Return [x, y] of the center of cell containing provided text 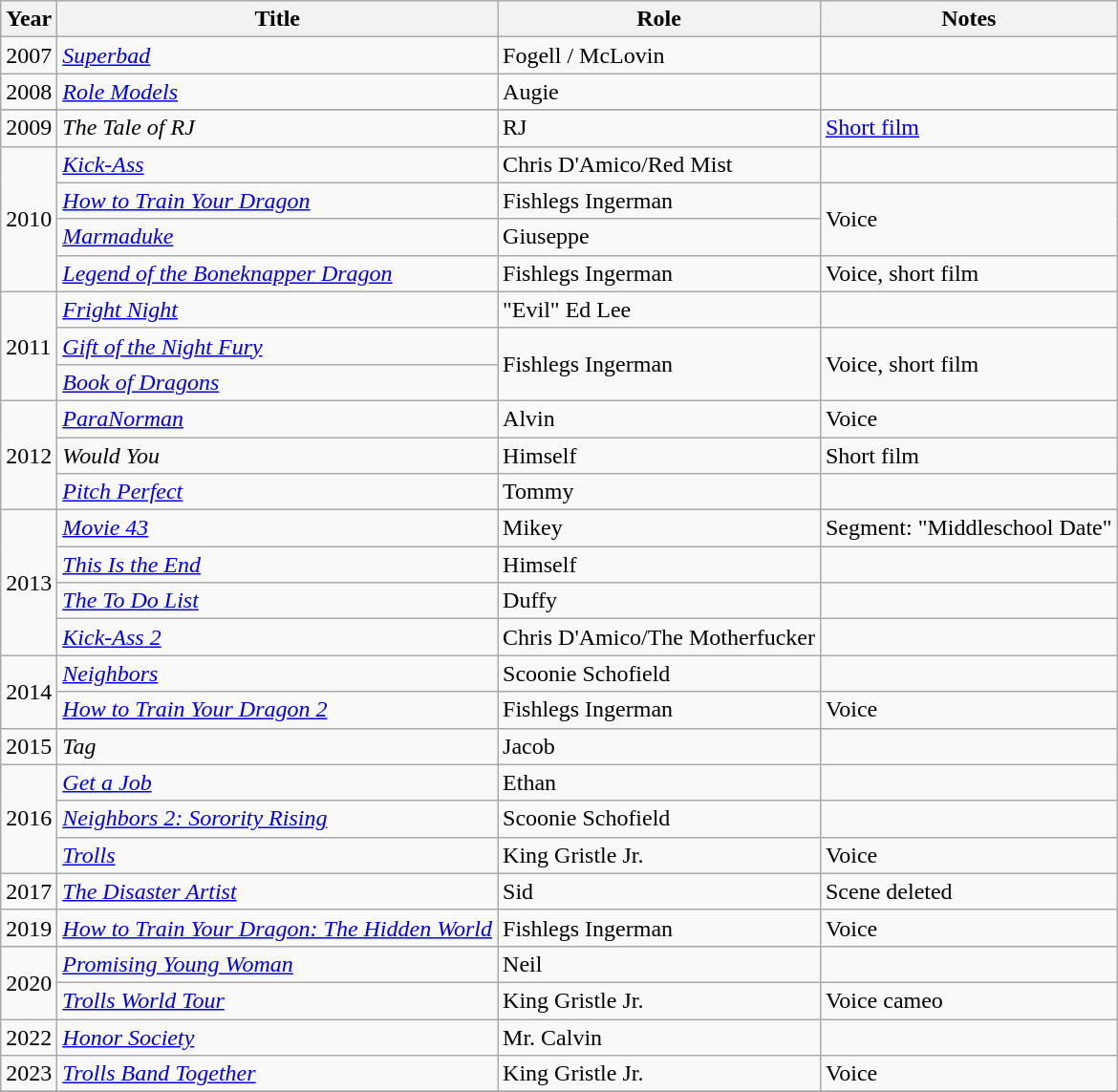
Movie 43 [277, 528]
Augie [659, 92]
2007 [29, 55]
Fogell / McLovin [659, 55]
ParaNorman [277, 418]
"Evil" Ed Lee [659, 310]
Role [659, 19]
Title [277, 19]
Trolls Band Together [277, 1074]
Voice cameo [969, 1000]
Kick-Ass 2 [277, 637]
2012 [29, 455]
Trolls World Tour [277, 1000]
Fright Night [277, 310]
Gift of the Night Fury [277, 346]
Superbad [277, 55]
2015 [29, 746]
2023 [29, 1074]
2022 [29, 1037]
Legend of the Boneknapper Dragon [277, 273]
Neighbors 2: Sorority Rising [277, 819]
Year [29, 19]
Get a Job [277, 782]
Jacob [659, 746]
The To Do List [277, 601]
Pitch Perfect [277, 492]
Honor Society [277, 1037]
Marmaduke [277, 237]
Segment: "Middleschool Date" [969, 528]
2011 [29, 346]
Kick-Ass [277, 164]
This Is the End [277, 565]
Sid [659, 891]
Tommy [659, 492]
2008 [29, 92]
Would You [277, 456]
2017 [29, 891]
2019 [29, 928]
2009 [29, 128]
Mr. Calvin [659, 1037]
Chris D'Amico/The Motherfucker [659, 637]
2014 [29, 692]
The Tale of RJ [277, 128]
2010 [29, 219]
Notes [969, 19]
Alvin [659, 418]
Giuseppe [659, 237]
Book of Dragons [277, 382]
Duffy [659, 601]
Promising Young Woman [277, 964]
Neighbors [277, 674]
2013 [29, 583]
How to Train Your Dragon [277, 201]
RJ [659, 128]
Mikey [659, 528]
How to Train Your Dragon: The Hidden World [277, 928]
Ethan [659, 782]
The Disaster Artist [277, 891]
2016 [29, 819]
Tag [277, 746]
2020 [29, 982]
Scene deleted [969, 891]
Role Models [277, 92]
How to Train Your Dragon 2 [277, 710]
Neil [659, 964]
Trolls [277, 855]
Chris D'Amico/Red Mist [659, 164]
